Return the (x, y) coordinate for the center point of the cell that contains the specified text.  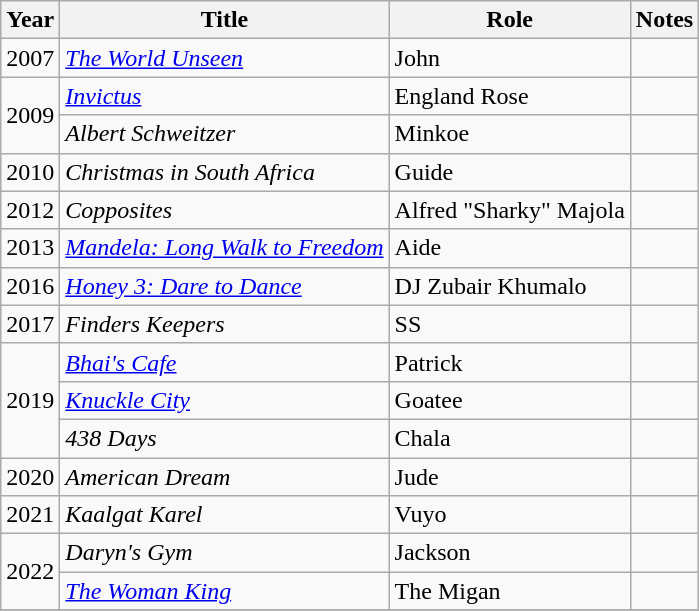
Jackson (510, 553)
Bhai's Cafe (224, 362)
Chala (510, 438)
Patrick (510, 362)
Kaalgat Karel (224, 515)
Mandela: Long Walk to Freedom (224, 248)
2010 (30, 172)
Title (224, 20)
Finders Keepers (224, 324)
Honey 3: Dare to Dance (224, 286)
Alfred "Sharky" Majola (510, 210)
Vuyo (510, 515)
DJ Zubair Khumalo (510, 286)
2012 (30, 210)
2022 (30, 572)
England Rose (510, 96)
Year (30, 20)
2007 (30, 58)
The Migan (510, 591)
Copposites (224, 210)
John (510, 58)
Goatee (510, 400)
Aide (510, 248)
2021 (30, 515)
438 Days (224, 438)
Guide (510, 172)
Knuckle City (224, 400)
2019 (30, 400)
2013 (30, 248)
2017 (30, 324)
Christmas in South Africa (224, 172)
The Woman King (224, 591)
2016 (30, 286)
Notes (664, 20)
The World Unseen (224, 58)
Jude (510, 477)
SS (510, 324)
American Dream (224, 477)
Albert Schweitzer (224, 134)
Minkoe (510, 134)
2020 (30, 477)
Role (510, 20)
Invictus (224, 96)
2009 (30, 115)
Daryn's Gym (224, 553)
